Identify which cell holds the provided text, then report its (X, Y) central coordinate. 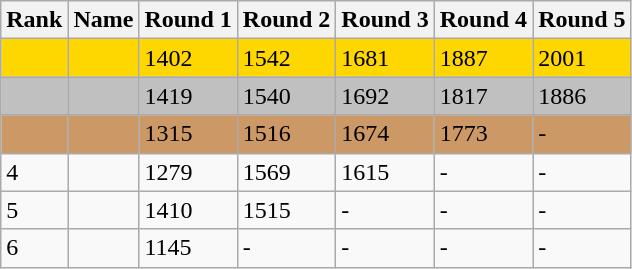
1402 (188, 58)
1145 (188, 248)
Name (104, 20)
1419 (188, 96)
1410 (188, 210)
Round 4 (483, 20)
Rank (34, 20)
Round 3 (385, 20)
2001 (582, 58)
1315 (188, 134)
1681 (385, 58)
1817 (483, 96)
Round 5 (582, 20)
Round 2 (286, 20)
1615 (385, 172)
5 (34, 210)
6 (34, 248)
4 (34, 172)
1569 (286, 172)
1515 (286, 210)
1773 (483, 134)
1279 (188, 172)
1887 (483, 58)
Round 1 (188, 20)
1542 (286, 58)
1692 (385, 96)
1886 (582, 96)
1674 (385, 134)
1516 (286, 134)
1540 (286, 96)
